From the cell containing the given text, extract its center point as [x, y] coordinate. 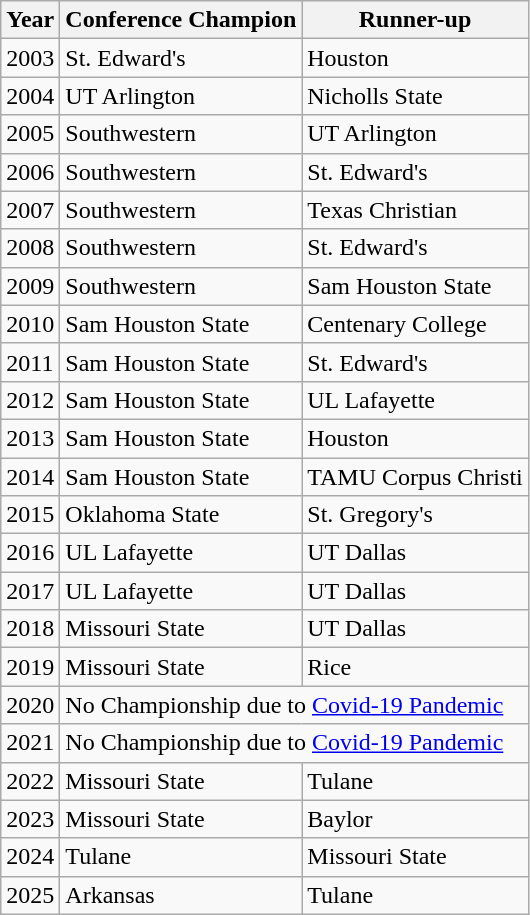
2008 [30, 248]
Nicholls State [415, 96]
2012 [30, 400]
Arkansas [181, 895]
Oklahoma State [181, 515]
Runner-up [415, 20]
2020 [30, 705]
2003 [30, 58]
Conference Champion [181, 20]
2018 [30, 629]
St. Gregory's [415, 515]
2011 [30, 362]
2023 [30, 819]
2017 [30, 591]
2007 [30, 210]
2014 [30, 477]
Centenary College [415, 324]
2013 [30, 438]
2016 [30, 553]
2024 [30, 857]
Baylor [415, 819]
2022 [30, 781]
2006 [30, 172]
Rice [415, 667]
2019 [30, 667]
2015 [30, 515]
Year [30, 20]
2021 [30, 743]
2010 [30, 324]
2009 [30, 286]
2004 [30, 96]
TAMU Corpus Christi [415, 477]
2005 [30, 134]
2025 [30, 895]
Texas Christian [415, 210]
